Scan for the cell matching the given text and deliver its [x, y] coordinate at center. 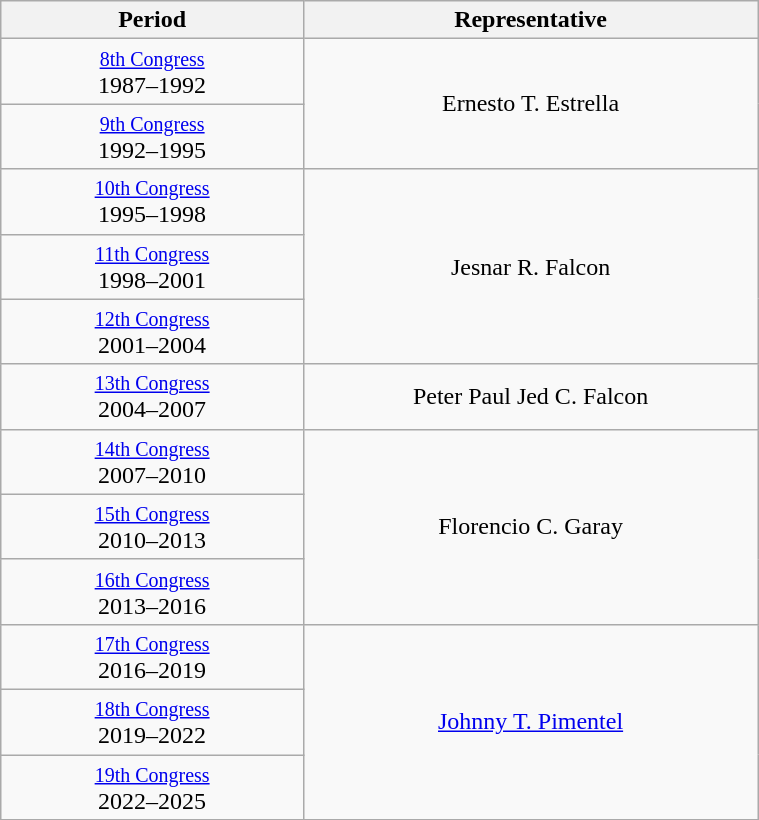
10th Congress1995–1998 [152, 202]
13th Congress2004–2007 [152, 396]
8th Congress1987–1992 [152, 72]
Period [152, 20]
9th Congress1992–1995 [152, 136]
16th Congress2013–2016 [152, 592]
14th Congress2007–2010 [152, 462]
15th Congress2010–2013 [152, 526]
18th Congress2019–2022 [152, 722]
Ernesto T. Estrella [530, 104]
11th Congress1998–2001 [152, 266]
Peter Paul Jed C. Falcon [530, 396]
Johnny T. Pimentel [530, 722]
Florencio C. Garay [530, 526]
12th Congress2001–2004 [152, 332]
Jesnar R. Falcon [530, 266]
Representative [530, 20]
19th Congress2022–2025 [152, 786]
17th Congress2016–2019 [152, 656]
